For the text-containing cell, return its midpoint in (x, y) coordinate format. 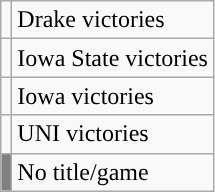
Drake victories (113, 20)
Iowa State victories (113, 58)
No title/game (113, 172)
Iowa victories (113, 96)
UNI victories (113, 134)
